Return [X, Y] of the center of cell containing provided text 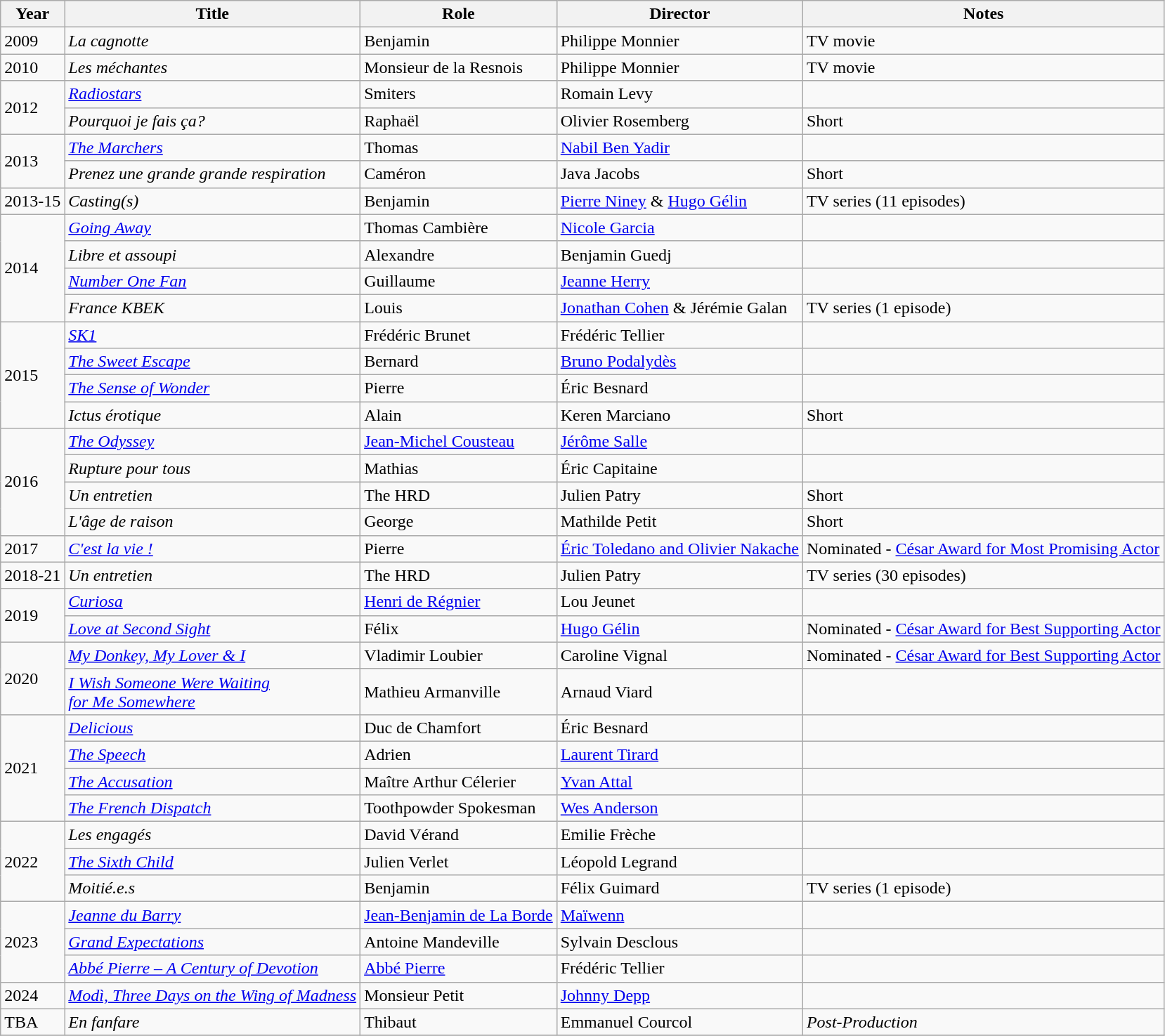
Title [212, 14]
Jeanne du Barry [212, 915]
2012 [32, 107]
Casting(s) [212, 201]
Toothpowder Spokesman [459, 808]
La cagnotte [212, 41]
Love at Second Sight [212, 629]
Caméron [459, 174]
Director [679, 14]
2016 [32, 482]
Laurent Tirard [679, 754]
Mathias [459, 468]
Pourquoi je fais ça? [212, 121]
Rupture pour tous [212, 468]
Guillaume [459, 281]
En fanfare [212, 1022]
Caroline Vignal [679, 655]
Abbé Pierre [459, 969]
Adrien [459, 754]
Modì, Three Days on the Wing of Madness [212, 995]
The Odyssey [212, 442]
Olivier Rosemberg [679, 121]
The Accusation [212, 782]
Raphaël [459, 121]
2009 [32, 41]
Jeanne Herry [679, 281]
Ictus érotique [212, 415]
Thomas Cambière [459, 228]
Pierre Niney & Hugo Gélin [679, 201]
C'est la vie ! [212, 549]
George [459, 522]
Jean-Benjamin de La Borde [459, 915]
Nabil Ben Yadir [679, 147]
Maître Arthur Célerier [459, 782]
Mathieu Armanville [459, 691]
2013 [32, 161]
2020 [32, 678]
Sylvain Desclous [679, 942]
Benjamin Guedj [679, 254]
Duc de Chamfort [459, 728]
Frédéric Brunet [459, 335]
Maïwenn [679, 915]
L'âge de raison [212, 522]
Thomas [459, 147]
Libre et assoupi [212, 254]
I Wish Someone Were Waiting for Me Somewhere [212, 691]
Nicole Garcia [679, 228]
TV series (11 episodes) [984, 201]
2013-15 [32, 201]
Romain Levy [679, 94]
Delicious [212, 728]
Éric Toledano and Olivier Nakache [679, 549]
Johnny Depp [679, 995]
The Sense of Wonder [212, 388]
Thibaut [459, 1022]
Monsieur Petit [459, 995]
Mathilde Petit [679, 522]
2019 [32, 615]
Post-Production [984, 1022]
Antoine Mandeville [459, 942]
Emilie Frèche [679, 835]
2014 [32, 268]
2018-21 [32, 575]
The Marchers [212, 147]
Monsieur de la Resnois [459, 67]
Les méchantes [212, 67]
2015 [32, 375]
Emmanuel Courcol [679, 1022]
Félix Guimard [679, 889]
Alain [459, 415]
Les engagés [212, 835]
Éric Capitaine [679, 468]
My Donkey, My Lover & I [212, 655]
David Vérand [459, 835]
Radiostars [212, 94]
Henri de Régnier [459, 602]
Grand Expectations [212, 942]
Curiosa [212, 602]
Year [32, 14]
Wes Anderson [679, 808]
Alexandre [459, 254]
Jean-Michel Cousteau [459, 442]
Louis [459, 308]
The Sweet Escape [212, 362]
TV series (30 episodes) [984, 575]
Jonathan Cohen & Jérémie Galan [679, 308]
2023 [32, 942]
2017 [32, 549]
2024 [32, 995]
Nominated - César Award for Most Promising Actor [984, 549]
Moitié.e.s [212, 889]
Félix [459, 629]
TBA [32, 1022]
Léopold Legrand [679, 862]
Vladimir Loubier [459, 655]
Smiters [459, 94]
Role [459, 14]
Arnaud Viard [679, 691]
The French Dispatch [212, 808]
The Speech [212, 754]
2021 [32, 768]
Prenez une grande grande respiration [212, 174]
Yvan Attal [679, 782]
France KBEK [212, 308]
Java Jacobs [679, 174]
Going Away [212, 228]
Keren Marciano [679, 415]
Abbé Pierre – A Century of Devotion [212, 969]
Julien Verlet [459, 862]
Number One Fan [212, 281]
The Sixth Child [212, 862]
2010 [32, 67]
Jérôme Salle [679, 442]
Bruno Podalydès [679, 362]
SK1 [212, 335]
2022 [32, 862]
Bernard [459, 362]
Notes [984, 14]
Lou Jeunet [679, 602]
Hugo Gélin [679, 629]
